Pinpoint the cell where the given text exists, returning its (x, y) midpoint coordinate. 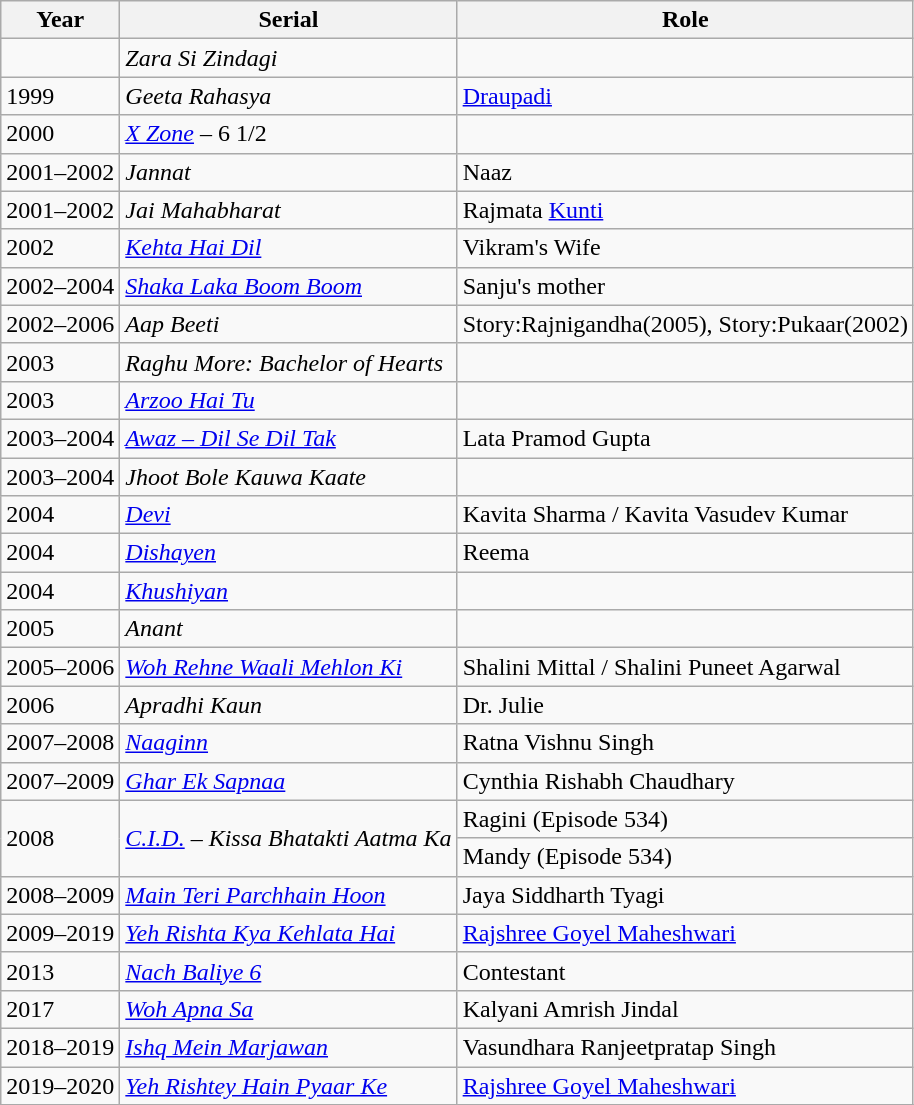
Ratna Vishnu Singh (685, 743)
2007–2009 (60, 781)
Ghar Ek Sapnaa (288, 781)
Aap Beeti (288, 324)
2002–2004 (60, 286)
Role (685, 20)
1999 (60, 96)
Contestant (685, 971)
Naaginn (288, 743)
Yeh Rishta Kya Kehlata Hai (288, 933)
Woh Rehne Waali Mehlon Ki (288, 667)
Jaya Siddharth Tyagi (685, 895)
Dr. Julie (685, 705)
Main Teri Parchhain Hoon (288, 895)
Arzoo Hai Tu (288, 400)
Apradhi Kaun (288, 705)
C.I.D. – Kissa Bhatakti Aatma Ka (288, 838)
2000 (60, 134)
Woh Apna Sa (288, 1009)
Cynthia Rishabh Chaudhary (685, 781)
2009–2019 (60, 933)
Jannat (288, 172)
Devi (288, 515)
Kavita Sharma / Kavita Vasudev Kumar (685, 515)
2008 (60, 838)
2002 (60, 248)
2013 (60, 971)
Year (60, 20)
Dishayen (288, 553)
Naaz (685, 172)
Sanju's mother (685, 286)
Mandy (Episode 534) (685, 857)
Jhoot Bole Kauwa Kaate (288, 477)
Ishq Mein Marjawan (288, 1047)
Raghu More: Bachelor of Hearts (288, 362)
Shaka Laka Boom Boom (288, 286)
Khushiyan (288, 591)
Nach Baliye 6 (288, 971)
2005–2006 (60, 667)
Lata Pramod Gupta (685, 438)
Serial (288, 20)
Zara Si Zindagi (288, 58)
Jai Mahabharat (288, 210)
Rajmata Kunti (685, 210)
2002–2006 (60, 324)
Vasundhara Ranjeetpratap Singh (685, 1047)
Draupadi (685, 96)
2007–2008 (60, 743)
Vikram's Wife (685, 248)
2018–2019 (60, 1047)
2017 (60, 1009)
Kalyani Amrish Jindal (685, 1009)
Geeta Rahasya (288, 96)
X Zone – 6 1/2 (288, 134)
Awaz – Dil Se Dil Tak (288, 438)
Kehta Hai Dil (288, 248)
Story:Rajnigandha(2005), Story:Pukaar(2002) (685, 324)
2019–2020 (60, 1085)
2005 (60, 629)
Shalini Mittal / Shalini Puneet Agarwal (685, 667)
Reema (685, 553)
Anant (288, 629)
2006 (60, 705)
Yeh Rishtey Hain Pyaar Ke (288, 1085)
2008–2009 (60, 895)
Ragini (Episode 534) (685, 819)
